Determine the [x, y] coordinate at the center of the cell enclosing the given text.  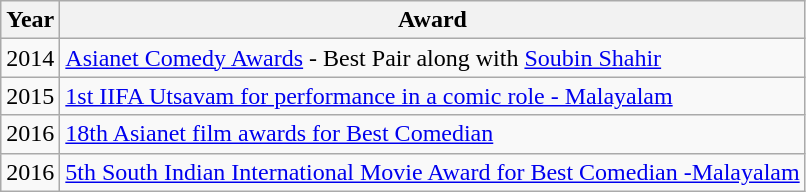
2015 [30, 96]
Award [432, 20]
Asianet Comedy Awards - Best Pair along with Soubin Shahir [432, 58]
2014 [30, 58]
5th South Indian International Movie Award for Best Comedian -Malayalam [432, 172]
18th Asianet film awards for Best Comedian [432, 134]
Year [30, 20]
1st IIFA Utsavam for performance in a comic role - Malayalam [432, 96]
